Capture the cell that displays the provided text and extract its (x, y) central coordinate. 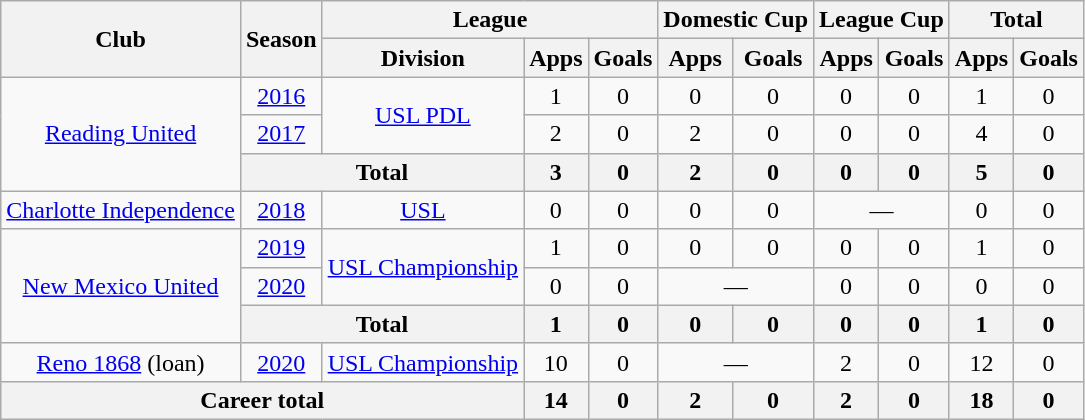
5 (981, 172)
2019 (281, 248)
Club (121, 39)
Reading United (121, 134)
10 (556, 362)
2016 (281, 96)
League Cup (882, 20)
USL (423, 210)
Domestic Cup (736, 20)
2018 (281, 210)
USL PDL (423, 115)
14 (556, 400)
12 (981, 362)
4 (981, 134)
Charlotte Independence (121, 210)
Division (423, 58)
New Mexico United (121, 286)
Season (281, 39)
League (490, 20)
3 (556, 172)
18 (981, 400)
Reno 1868 (loan) (121, 362)
Career total (262, 400)
2017 (281, 134)
